Locate the cell with the specified text and output its [x, y] center coordinate. 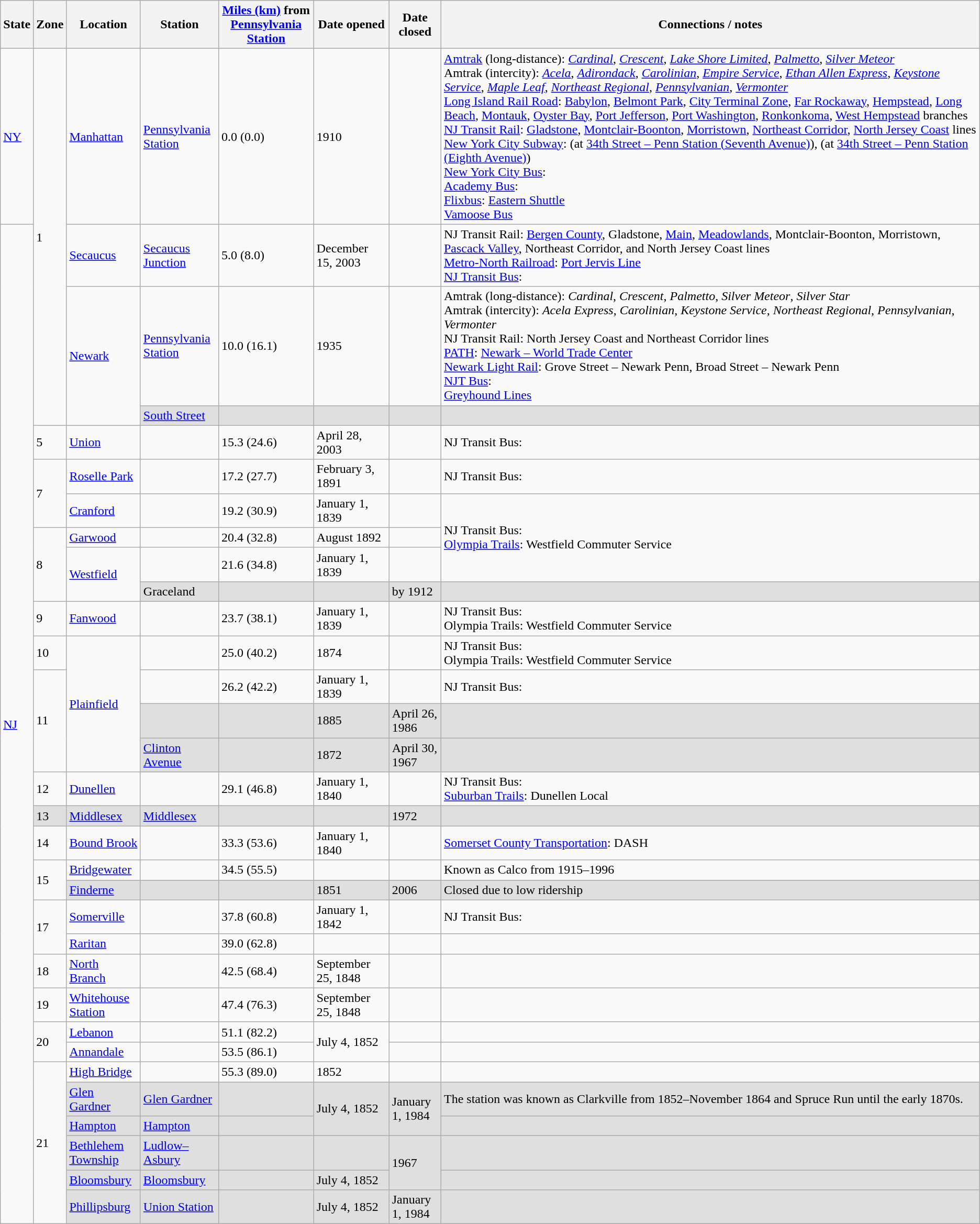
5 [50, 442]
55.3 (89.0) [266, 1072]
Miles (km) from Pennsylvania Station [266, 25]
State [17, 25]
10.0 (16.1) [266, 346]
Somerville [104, 917]
14 [50, 843]
7 [50, 493]
1851 [351, 890]
Cranford [104, 510]
5.0 (8.0) [266, 256]
15.3 (24.6) [266, 442]
High Bridge [104, 1072]
Clinton Avenue [179, 755]
17 [50, 927]
Whitehouse Station [104, 1005]
South Street [179, 415]
11 [50, 721]
Finderne [104, 890]
Date opened [351, 25]
Fanwood [104, 618]
26.2 (42.2) [266, 687]
1874 [351, 653]
The station was known as Clarkville from 1852–November 1864 and Spruce Run until the early 1870s. [710, 1099]
42.5 (68.4) [266, 971]
Plainfield [104, 704]
39.0 (62.8) [266, 944]
23.7 (38.1) [266, 618]
20.4 (32.8) [266, 537]
April 30, 1967 [415, 755]
NJ Transit Bus: Suburban Trails: Dunellen Local [710, 789]
North Branch [104, 971]
9 [50, 618]
47.4 (76.3) [266, 1005]
Known as Calco from 1915–1996 [710, 870]
Bridgewater [104, 870]
Union Station [179, 1207]
0.0 (0.0) [266, 136]
37.8 (60.8) [266, 917]
Annandale [104, 1052]
Station [179, 25]
by 1912 [415, 591]
NJ [17, 724]
29.1 (46.8) [266, 789]
Raritan [104, 944]
21.6 (34.8) [266, 565]
17.2 (27.7) [266, 477]
8 [50, 565]
33.3 (53.6) [266, 843]
April 28, 2003 [351, 442]
Phillipsburg [104, 1207]
53.5 (86.1) [266, 1052]
Ludlow–Asbury [179, 1153]
Somerset County Transportation: DASH [710, 843]
Westfield [104, 574]
Newark [104, 356]
Closed due to low ridership [710, 890]
Lebanon [104, 1032]
51.1 (82.2) [266, 1032]
Zone [50, 25]
February 3, 1891 [351, 477]
Garwood [104, 537]
1967 [415, 1163]
Secaucus [104, 256]
Connections / notes [710, 25]
Bethlehem Township [104, 1153]
20 [50, 1042]
21 [50, 1143]
1852 [351, 1072]
April 26, 1986 [415, 721]
1935 [351, 346]
12 [50, 789]
10 [50, 653]
15 [50, 880]
13 [50, 816]
1872 [351, 755]
34.5 (55.5) [266, 870]
December 15, 2003 [351, 256]
Manhattan [104, 136]
Graceland [179, 591]
Union [104, 442]
25.0 (40.2) [266, 653]
18 [50, 971]
1 [50, 237]
Roselle Park [104, 477]
1885 [351, 721]
Secaucus Junction [179, 256]
August 1892 [351, 537]
2006 [415, 890]
Location [104, 25]
NY [17, 136]
1972 [415, 816]
1910 [351, 136]
Bound Brook [104, 843]
19.2 (30.9) [266, 510]
19 [50, 1005]
Date closed [415, 25]
January 1, 1842 [351, 917]
Dunellen [104, 789]
